Output the [X, Y] coordinate of the center of the cell containing the given text.  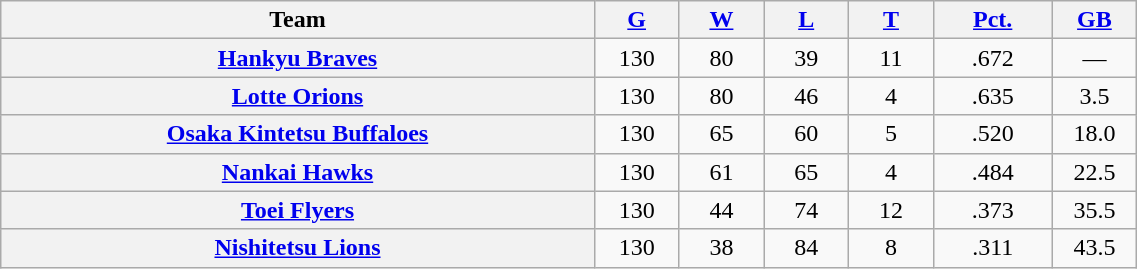
GB [1094, 20]
.311 [992, 248]
84 [806, 248]
74 [806, 210]
Hankyu Braves [298, 58]
G [636, 20]
39 [806, 58]
L [806, 20]
.484 [992, 172]
Pct. [992, 20]
61 [722, 172]
43.5 [1094, 248]
38 [722, 248]
Nishitetsu Lions [298, 248]
Team [298, 20]
11 [892, 58]
60 [806, 134]
— [1094, 58]
5 [892, 134]
18.0 [1094, 134]
Osaka Kintetsu Buffaloes [298, 134]
46 [806, 96]
35.5 [1094, 210]
.520 [992, 134]
12 [892, 210]
.373 [992, 210]
44 [722, 210]
3.5 [1094, 96]
Nankai Hawks [298, 172]
W [722, 20]
8 [892, 248]
Lotte Orions [298, 96]
.635 [992, 96]
T [892, 20]
Toei Flyers [298, 210]
.672 [992, 58]
22.5 [1094, 172]
